Find where the given text appears and provide that cell's center as [x, y] coordinate. 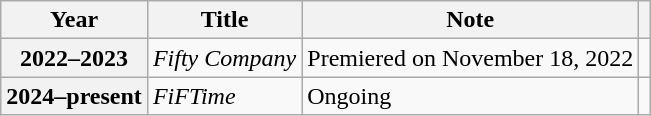
Premiered on November 18, 2022 [470, 58]
FiFTime [224, 96]
2022–2023 [74, 58]
Fifty Company [224, 58]
2024–present [74, 96]
Year [74, 20]
Ongoing [470, 96]
Title [224, 20]
Note [470, 20]
